Capture the cell that displays the provided text and extract its (x, y) central coordinate. 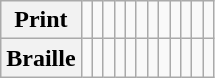
Print (41, 20)
Braille (41, 58)
